Scan for the cell matching the given text and deliver its [X, Y] coordinate at center. 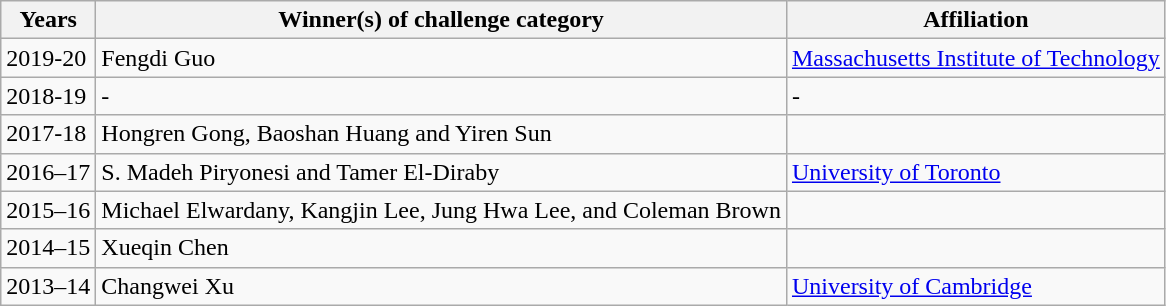
2015–16 [48, 210]
Massachusetts Institute of Technology [976, 58]
S. Madeh Piryonesi and Tamer El-Diraby [442, 172]
Affiliation [976, 20]
2014–15 [48, 248]
2017-18 [48, 134]
Xueqin Chen [442, 248]
University of Cambridge [976, 286]
2019-20 [48, 58]
2016–17 [48, 172]
2013–14 [48, 286]
Fengdi Guo [442, 58]
Years [48, 20]
Changwei Xu [442, 286]
Winner(s) of challenge category [442, 20]
Hongren Gong, Baoshan Huang and Yiren Sun [442, 134]
University of Toronto [976, 172]
2018-19 [48, 96]
Michael Elwardany, Kangjin Lee, Jung Hwa Lee, and Coleman Brown [442, 210]
